Return the [X, Y] coordinate for the center point of the cell that contains the specified text.  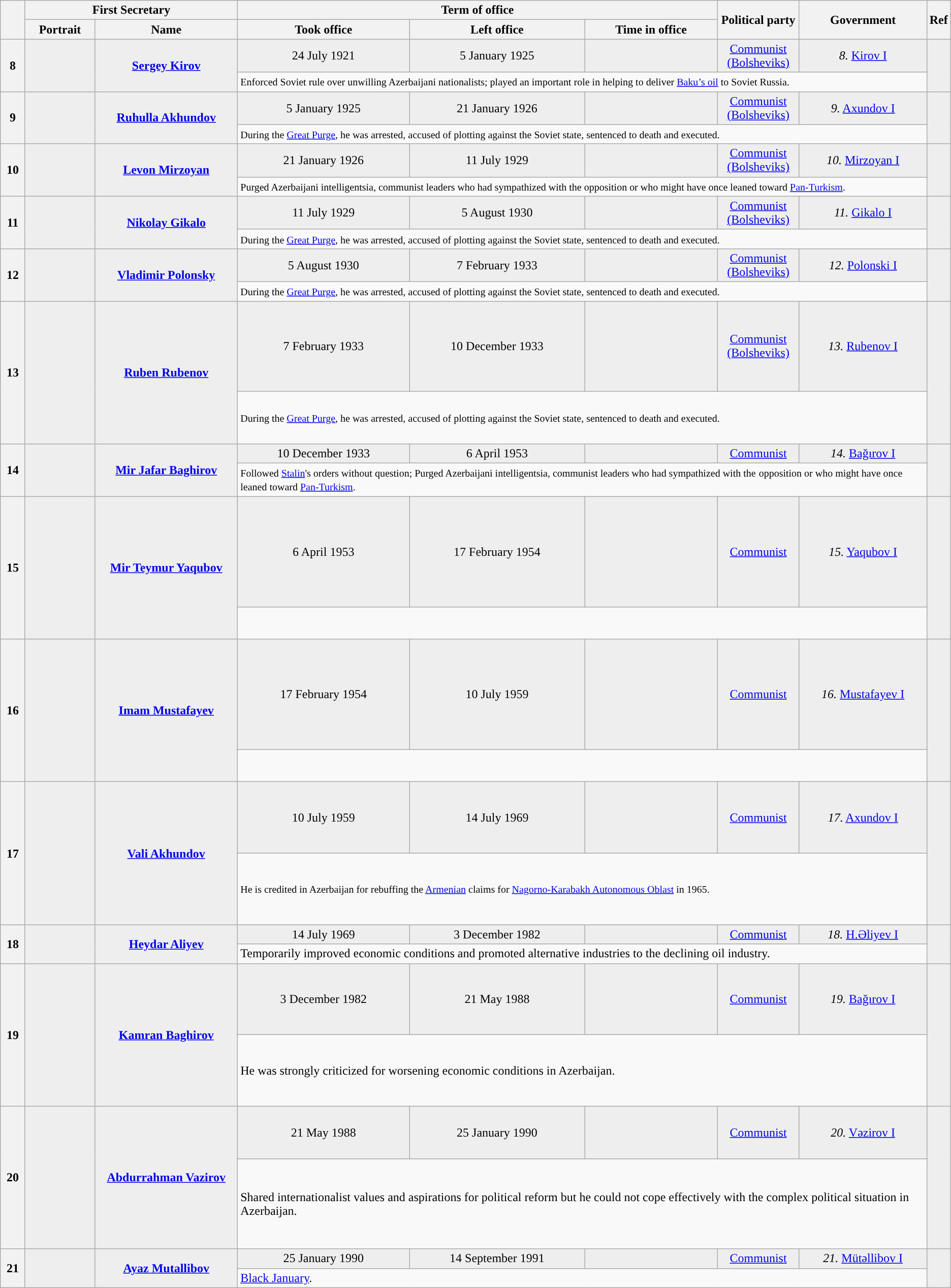
Political party [758, 20]
24 July 1921 [324, 56]
He was strongly criticized for worsening economic conditions in Azerbaijan. [582, 1071]
Ref [939, 20]
10. Mirzoyan I [863, 161]
Ruhulla Akhundov [167, 118]
18. H.Əliyev I [863, 934]
Enforced Soviet rule over unwilling Azerbaijani nationalists; played an important role in helping to deliver Baku’s oil to Soviet Russia. [582, 82]
17. Axundov I [863, 818]
15 [13, 568]
8 [13, 65]
15. Yaqubov I [863, 552]
20 [13, 1178]
13 [13, 372]
Abdurrahman Vazirov [167, 1178]
12 [13, 274]
Purged Azerbaijani intelligentsia, communist leaders who had sympathized with the opposition or who might have once leaned toward Pan-Turkism. [582, 186]
Imam Mustafayev [167, 710]
He is credited in Azerbaijan for rebuffing the Armenian claims for Nagorno-Karabakh Autonomous Oblast in 1965. [582, 889]
19 [13, 1034]
19. Bağırov I [863, 999]
8. Kirov I [863, 56]
21 [13, 1268]
Government [863, 20]
16 [13, 710]
16. Mustafayev I [863, 695]
Kamran Baghirov [167, 1034]
Nikolay Gikalo [167, 223]
11. Gikalo I [863, 212]
Term of office [478, 10]
14. Bağırov I [863, 454]
Vali Akhundov [167, 854]
21. Mütəllibov I [863, 1259]
Name [167, 29]
Ruben Rubenov [167, 372]
Levon Mirzoyan [167, 170]
Time in office [651, 29]
Mir Teymur Yaqubov [167, 568]
9 [13, 118]
Ayaz Mutallibov [167, 1268]
13. Rubenov I [863, 345]
14 [13, 470]
Temporarily improved economic conditions and promoted alternative industries to the declining oil industry. [582, 954]
11 [13, 223]
Sergey Kirov [167, 65]
Mir Jafar Baghirov [167, 470]
9. Axundov I [863, 108]
Vladimir Polonsky [167, 274]
Heydar Aliyev [167, 944]
12. Polonski I [863, 265]
Portrait [60, 29]
Took office [324, 29]
Black January. [582, 1278]
14 September 1991 [497, 1259]
Left office [497, 29]
20. Vəzirov I [863, 1133]
First Secretary [131, 10]
17 [13, 854]
18 [13, 944]
10 [13, 170]
